Identify which cell holds the provided text, then report its (X, Y) central coordinate. 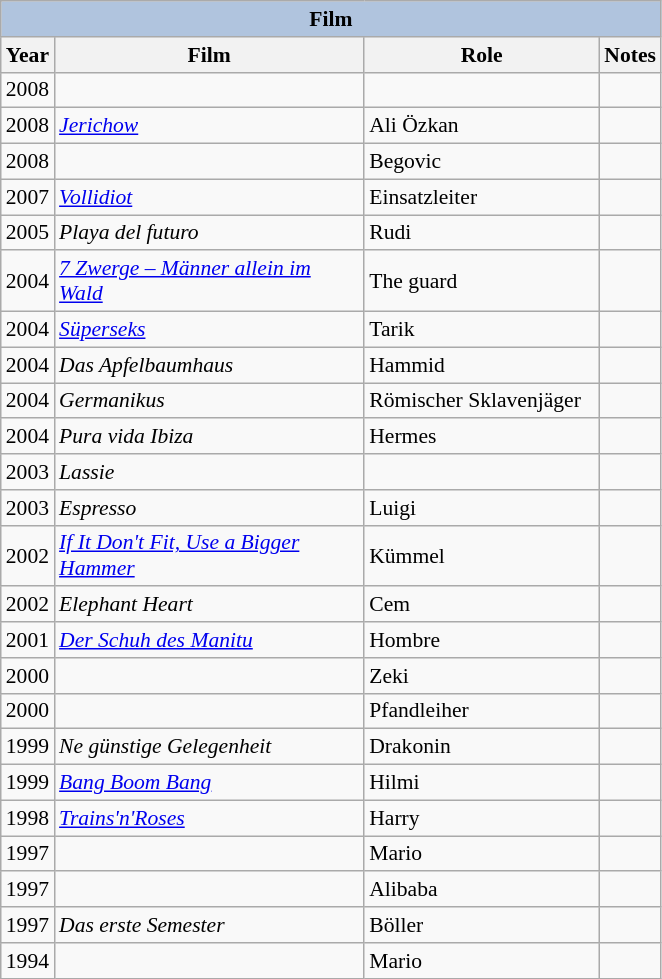
Hombre (482, 640)
1994 (28, 961)
If It Don't Fit, Use a Bigger Hammer (209, 556)
2007 (28, 197)
Hermes (482, 437)
Römischer Sklavenjäger (482, 401)
2005 (28, 233)
Germanikus (209, 401)
7 Zwerge – Männer allein im Wald (209, 282)
Böller (482, 925)
Elephant Heart (209, 605)
Tarik (482, 330)
Begovic (482, 162)
Trains'n'Roses (209, 818)
1998 (28, 818)
Harry (482, 818)
Pfandleiher (482, 711)
The guard (482, 282)
Rudi (482, 233)
Der Schuh des Manitu (209, 640)
Luigi (482, 508)
Playa del futuro (209, 233)
Süperseks (209, 330)
Zeki (482, 676)
Jerichow (209, 126)
Notes (630, 55)
2001 (28, 640)
Ali Özkan (482, 126)
Vollidiot (209, 197)
Hilmi (482, 783)
Hammid (482, 365)
Pura vida Ibiza (209, 437)
Das erste Semester (209, 925)
Lassie (209, 472)
Alibaba (482, 890)
Kümmel (482, 556)
Espresso (209, 508)
Drakonin (482, 747)
Das Apfelbaumhaus (209, 365)
Role (482, 55)
Cem (482, 605)
Einsatzleiter (482, 197)
Year (28, 55)
Ne günstige Gelegenheit (209, 747)
Bang Boom Bang (209, 783)
